Return the [X, Y] coordinate for the center point of the cell that contains the specified text.  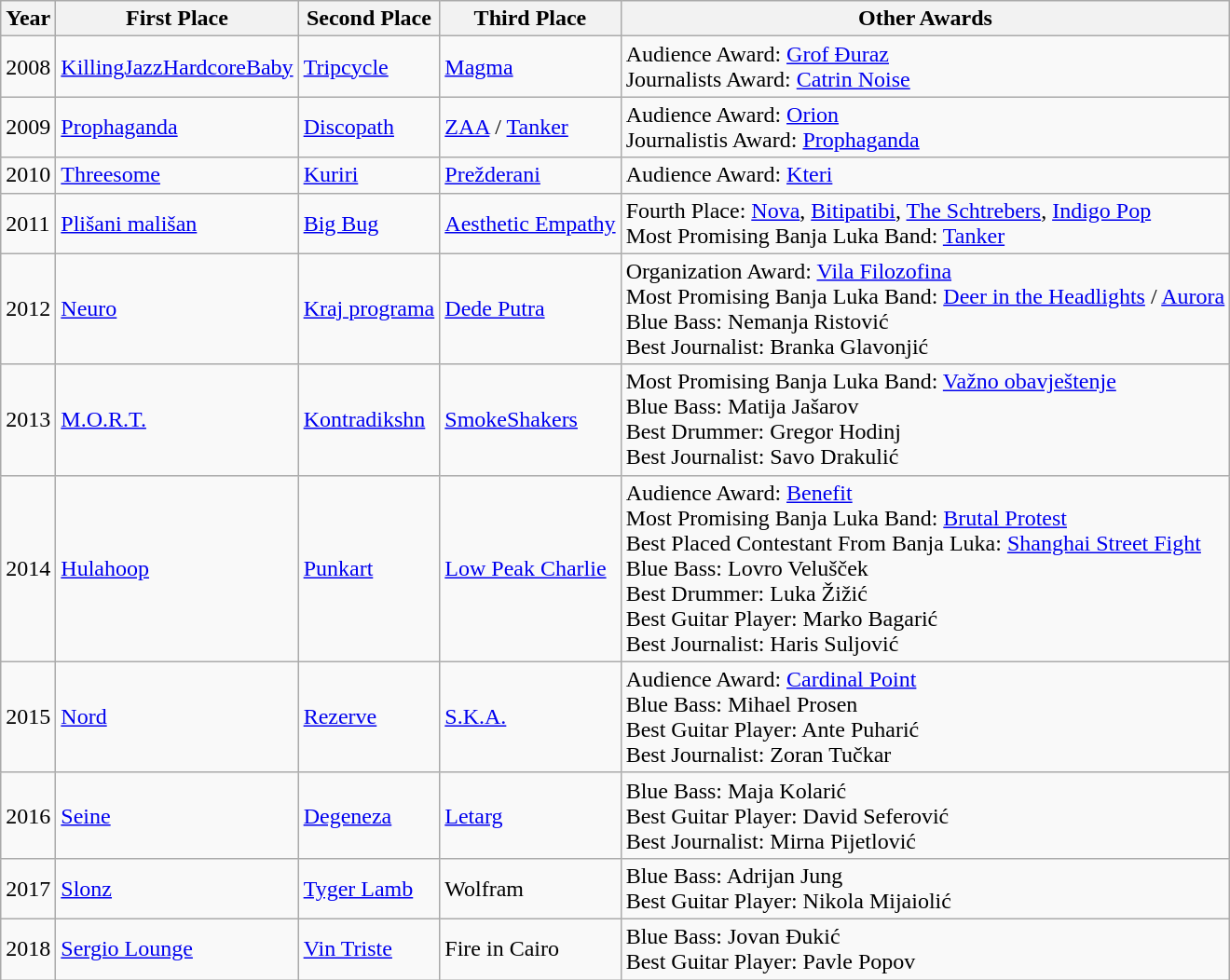
2008 [28, 67]
2016 [28, 815]
Punkart [369, 568]
2012 [28, 309]
Degeneza [369, 815]
Audience Award: OrionJournalistis Award: Prophaganda [925, 127]
Nord [177, 717]
Tyger Lamb [369, 889]
Dede Putra [530, 309]
Hulahoop [177, 568]
2009 [28, 127]
Sergio Lounge [177, 948]
Discopath [369, 127]
Aesthetic Empathy [530, 224]
Kontradikshn [369, 419]
Wolfram [530, 889]
2014 [28, 568]
Third Place [530, 19]
2013 [28, 419]
KillingJazzHardcoreBaby [177, 67]
Other Awards [925, 19]
2015 [28, 717]
S.K.A. [530, 717]
Audience Award: Kteri [925, 175]
Seine [177, 815]
Magma [530, 67]
Big Bug [369, 224]
Second Place [369, 19]
Most Promising Banja Luka Band: Važno obavještenjeBlue Bass: Matija JašarovBest Drummer: Gregor HodinjBest Journalist: Savo Drakulić [925, 419]
2010 [28, 175]
Plišani mališan [177, 224]
Vin Triste [369, 948]
Kraj programa [369, 309]
2011 [28, 224]
Prežderani [530, 175]
Letarg [530, 815]
Low Peak Charlie [530, 568]
M.O.R.T. [177, 419]
Year [28, 19]
Slonz [177, 889]
ZAA / Tanker [530, 127]
Blue Bass: Maja KolarićBest Guitar Player: David SeferovićBest Journalist: Mirna Pijetlović [925, 815]
Fourth Place: Nova, Bitipatibi, The Schtrebers, Indigo PopMost Promising Banja Luka Band: Tanker [925, 224]
Blue Bass: Adrijan JungBest Guitar Player: Nikola Mijaiolić [925, 889]
Threesome [177, 175]
2018 [28, 948]
Prophaganda [177, 127]
Rezerve [369, 717]
Audience Award: Cardinal PointBlue Bass: Mihael ProsenBest Guitar Player: Ante PuharićBest Journalist: Zoran Tučkar [925, 717]
2017 [28, 889]
Kuriri [369, 175]
SmokeShakers [530, 419]
Tripcycle [369, 67]
Audience Award: Grof ĐurazJournalists Award: Catrin Noise [925, 67]
Fire in Cairo [530, 948]
First Place [177, 19]
Blue Bass: Jovan ĐukićBest Guitar Player: Pavle Popov [925, 948]
Neuro [177, 309]
